Provide the (x, y) coordinate of the cell's center where the given text is located.  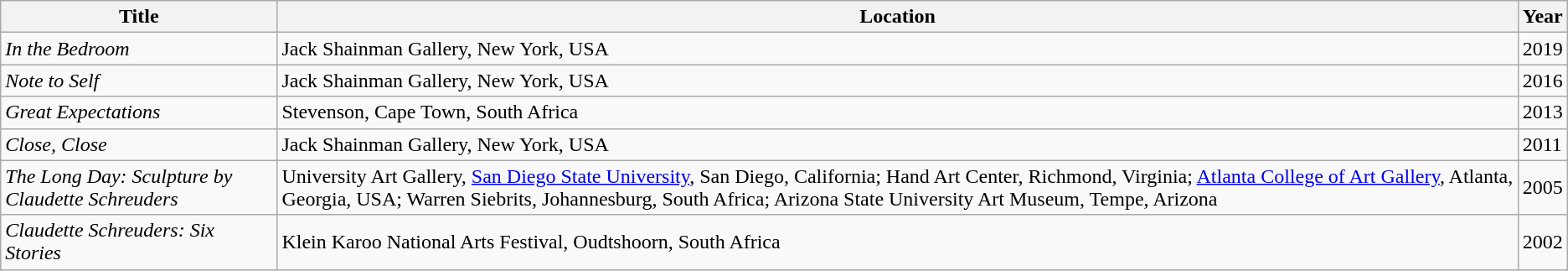
In the Bedroom (139, 49)
2013 (1543, 112)
2002 (1543, 242)
Great Expectations (139, 112)
2005 (1543, 188)
Title (139, 17)
2011 (1543, 144)
Year (1543, 17)
Location (898, 17)
2019 (1543, 49)
Close, Close (139, 144)
Claudette Schreuders: Six Stories (139, 242)
Klein Karoo National Arts Festival, Oudtshoorn, South Africa (898, 242)
Stevenson, Cape Town, South Africa (898, 112)
The Long Day: Sculpture by Claudette Schreuders (139, 188)
2016 (1543, 81)
Note to Self (139, 81)
